Locate the cell with the specified text and output its [x, y] center coordinate. 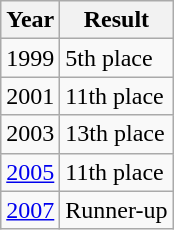
Runner-up [116, 210]
1999 [30, 58]
2003 [30, 134]
Year [30, 20]
2005 [30, 172]
5th place [116, 58]
2001 [30, 96]
Result [116, 20]
2007 [30, 210]
13th place [116, 134]
